Output the [x, y] coordinate of the center of the cell containing the given text.  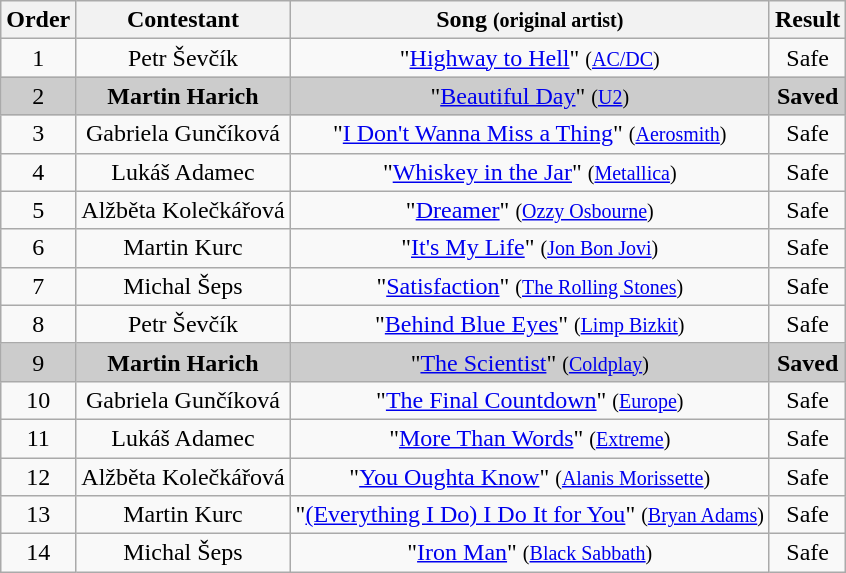
"Dreamer" (Ozzy Osbourne) [530, 210]
Contestant [183, 20]
"It's My Life" (Jon Bon Jovi) [530, 248]
"I Don't Wanna Miss a Thing" (Aerosmith) [530, 134]
"Highway to Hell" (AC/DC) [530, 58]
"The Final Countdown" (Europe) [530, 400]
"Iron Man" (Black Sabbath) [530, 553]
3 [38, 134]
1 [38, 58]
2 [38, 96]
"Beautiful Day" (U2) [530, 96]
4 [38, 172]
9 [38, 362]
"Behind Blue Eyes" (Limp Bizkit) [530, 324]
Order [38, 20]
7 [38, 286]
Result [807, 20]
"The Scientist" (Coldplay) [530, 362]
14 [38, 553]
"Whiskey in the Jar" (Metallica) [530, 172]
8 [38, 324]
11 [38, 438]
10 [38, 400]
6 [38, 248]
"(Everything I Do) I Do It for You" (Bryan Adams) [530, 515]
12 [38, 477]
"You Oughta Know" (Alanis Morissette) [530, 477]
"More Than Words" (Extreme) [530, 438]
Song (original artist) [530, 20]
5 [38, 210]
"Satisfaction" (The Rolling Stones) [530, 286]
13 [38, 515]
